Pinpoint the cell where the given text exists, returning its [X, Y] midpoint coordinate. 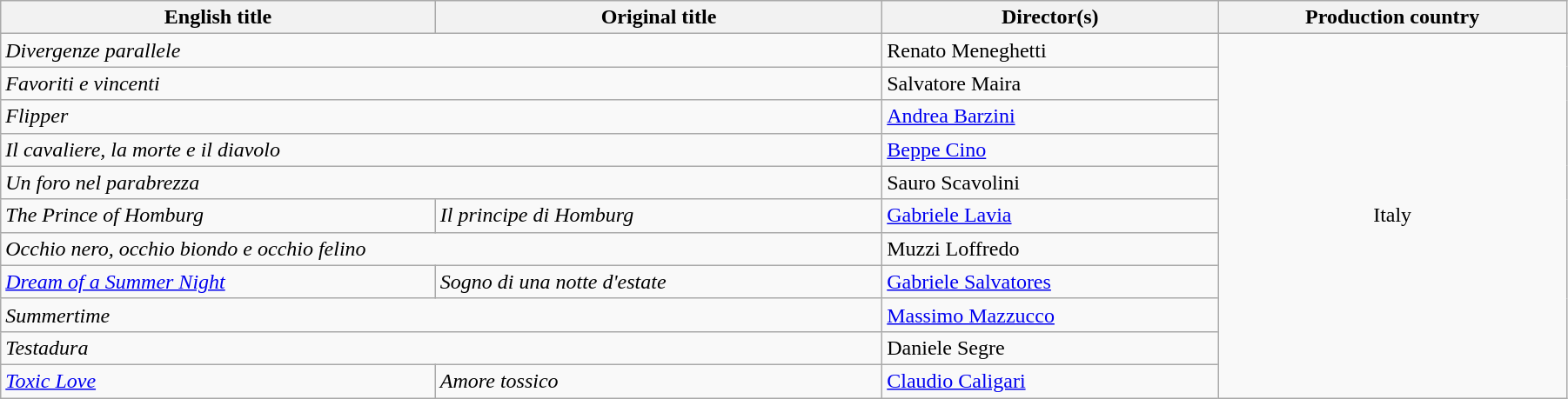
English title [218, 17]
Occhio nero, occhio biondo e occhio felino [442, 249]
Andrea Barzini [1050, 116]
Un foro nel parabrezza [442, 183]
The Prince of Homburg [218, 216]
Original title [658, 17]
Sauro Scavolini [1050, 183]
Daniele Segre [1050, 348]
Beppe Cino [1050, 150]
Il cavaliere, la morte e il diavolo [442, 150]
Toxic Love [218, 381]
Production country [1392, 17]
Director(s) [1050, 17]
Gabriele Salvatores [1050, 282]
Massimo Mazzucco [1050, 315]
Salvatore Maira [1050, 83]
Favoriti e vincenti [442, 83]
Claudio Caligari [1050, 381]
Italy [1392, 216]
Summertime [442, 315]
Gabriele Lavia [1050, 216]
Flipper [442, 116]
Sogno di una notte d'estate [658, 282]
Divergenze parallele [442, 50]
Muzzi Loffredo [1050, 249]
Amore tossico [658, 381]
Renato Meneghetti [1050, 50]
Dream of a Summer Night [218, 282]
Testadura [442, 348]
Il principe di Homburg [658, 216]
